For the text-containing cell, return its midpoint in (X, Y) coordinate format. 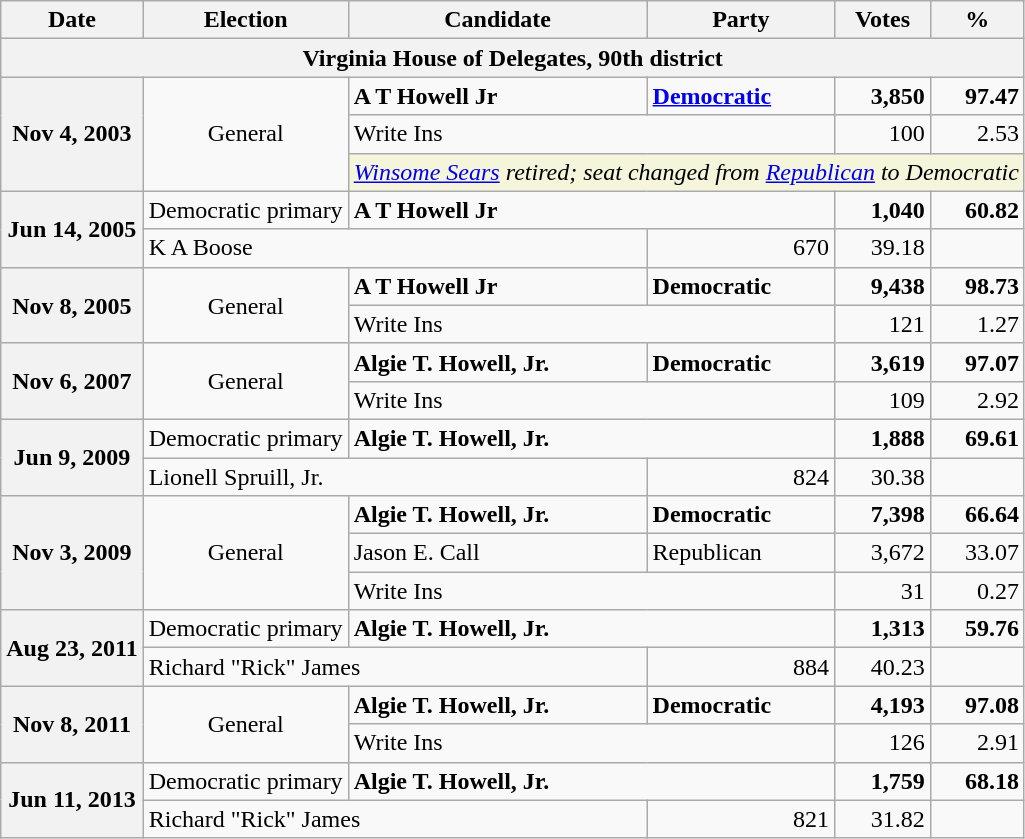
68.18 (977, 781)
Winsome Sears retired; seat changed from Republican to Democratic (686, 172)
Party (741, 20)
821 (741, 819)
109 (883, 400)
9,438 (883, 286)
40.23 (883, 667)
60.82 (977, 210)
Votes (883, 20)
1,759 (883, 781)
Republican (741, 553)
31.82 (883, 819)
1,313 (883, 629)
100 (883, 134)
69.61 (977, 438)
30.38 (883, 477)
3,850 (883, 96)
1.27 (977, 324)
% (977, 20)
Aug 23, 2011 (72, 648)
Nov 4, 2003 (72, 134)
97.08 (977, 705)
126 (883, 743)
884 (741, 667)
2.91 (977, 743)
2.53 (977, 134)
66.64 (977, 515)
Nov 6, 2007 (72, 381)
1,888 (883, 438)
0.27 (977, 591)
97.07 (977, 362)
Candidate (498, 20)
Election (246, 20)
Jun 14, 2005 (72, 229)
7,398 (883, 515)
Jun 9, 2009 (72, 457)
1,040 (883, 210)
33.07 (977, 553)
Lionell Spruill, Jr. (395, 477)
670 (741, 248)
Nov 3, 2009 (72, 553)
97.47 (977, 96)
98.73 (977, 286)
59.76 (977, 629)
Jason E. Call (498, 553)
Nov 8, 2011 (72, 724)
39.18 (883, 248)
121 (883, 324)
31 (883, 591)
2.92 (977, 400)
4,193 (883, 705)
3,672 (883, 553)
K A Boose (395, 248)
824 (741, 477)
3,619 (883, 362)
Virginia House of Delegates, 90th district (513, 58)
Jun 11, 2013 (72, 800)
Date (72, 20)
Nov 8, 2005 (72, 305)
